Output the [x, y] coordinate of the center of the cell containing the given text.  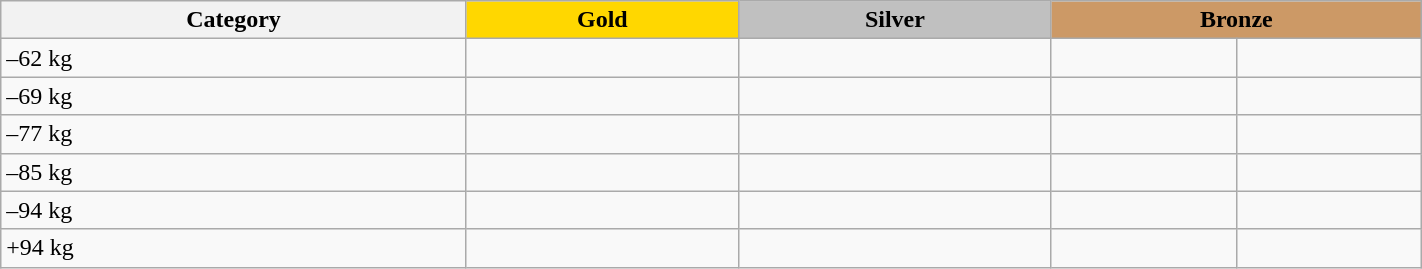
–69 kg [234, 96]
–77 kg [234, 134]
Category [234, 20]
Silver [894, 20]
Bronze [1236, 20]
–62 kg [234, 58]
–85 kg [234, 172]
–94 kg [234, 210]
Gold [602, 20]
+94 kg [234, 248]
